Identify which cell holds the provided text, then report its [X, Y] central coordinate. 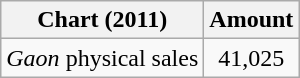
41,025 [252, 58]
Amount [252, 20]
Gaon physical sales [102, 58]
Chart (2011) [102, 20]
